Find where the given text appears and provide that cell's center as [X, Y] coordinate. 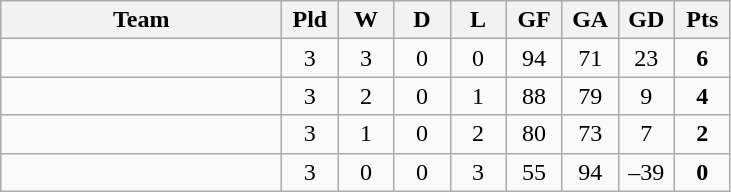
6 [702, 58]
4 [702, 96]
73 [590, 134]
71 [590, 58]
GA [590, 20]
GF [534, 20]
Pld [310, 20]
9 [646, 96]
80 [534, 134]
–39 [646, 172]
L [478, 20]
55 [534, 172]
D [422, 20]
GD [646, 20]
Team [142, 20]
88 [534, 96]
Pts [702, 20]
W [366, 20]
79 [590, 96]
7 [646, 134]
23 [646, 58]
